Provide the [x, y] coordinate of the cell's center where the given text is located.  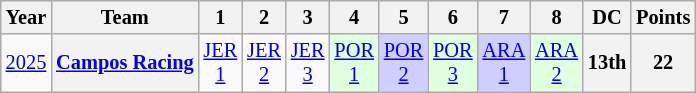
Team [124, 17]
6 [452, 17]
Year [26, 17]
4 [354, 17]
ARA2 [556, 63]
13th [607, 63]
7 [504, 17]
3 [308, 17]
2025 [26, 63]
POR2 [404, 63]
5 [404, 17]
Points [663, 17]
DC [607, 17]
JER2 [264, 63]
POR3 [452, 63]
2 [264, 17]
JER3 [308, 63]
ARA1 [504, 63]
22 [663, 63]
1 [220, 17]
JER1 [220, 63]
Campos Racing [124, 63]
8 [556, 17]
POR1 [354, 63]
